For the text-containing cell, return its midpoint in [x, y] coordinate format. 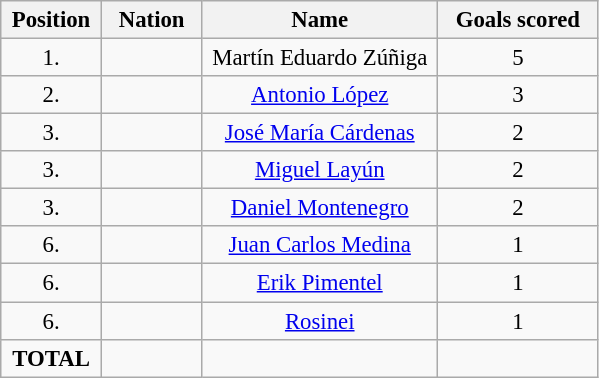
Nation [152, 20]
Martín Eduardo Zúñiga [320, 58]
Miguel Layún [320, 170]
Daniel Montenegro [320, 208]
Erik Pimentel [320, 283]
5 [518, 58]
3 [518, 95]
Rosinei [320, 321]
Juan Carlos Medina [320, 245]
Goals scored [518, 20]
2. [52, 95]
TOTAL [52, 358]
José María Cárdenas [320, 133]
Name [320, 20]
Antonio López [320, 95]
1. [52, 58]
Position [52, 20]
